Search for the cell housing the specified text and yield its (X, Y) center coordinate. 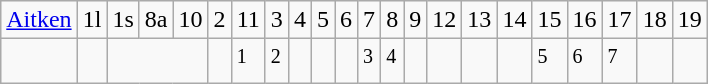
1s (123, 20)
1 (248, 62)
18 (654, 20)
15 (550, 20)
Aitken (39, 20)
8 (392, 20)
13 (480, 20)
8a (156, 20)
1l (92, 20)
14 (514, 20)
12 (444, 20)
9 (416, 20)
16 (584, 20)
10 (190, 20)
17 (620, 20)
11 (248, 20)
19 (690, 20)
